Capture the cell that displays the provided text and extract its (X, Y) central coordinate. 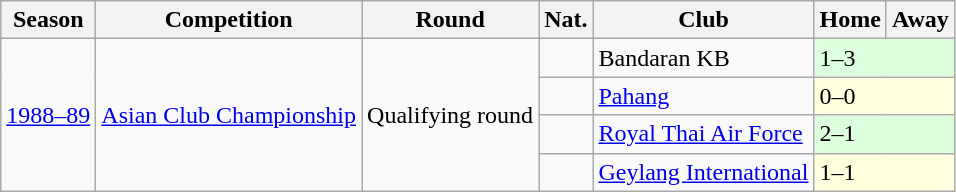
Qualifying round (450, 115)
Pahang (704, 96)
Season (48, 20)
Competition (229, 20)
Royal Thai Air Force (704, 134)
Nat. (566, 20)
Home (850, 20)
0–0 (884, 96)
Away (920, 20)
Club (704, 20)
2–1 (884, 134)
1988–89 (48, 115)
Asian Club Championship (229, 115)
Round (450, 20)
Bandaran KB (704, 58)
1–1 (884, 172)
1–3 (884, 58)
Geylang International (704, 172)
